Return (x, y) of the center of cell containing provided text 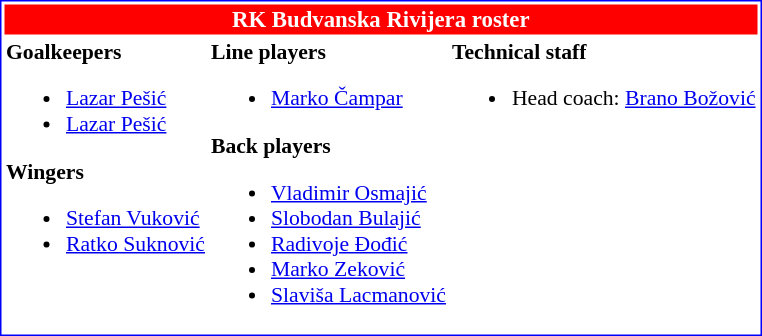
Technical staffHead coach: Brano Božović (604, 185)
RK Budvanska Rivijera roster (380, 19)
Goalkeepers Lazar Pešić Lazar PešićWingers Stefan Vuković Ratko Suknović (105, 185)
Line players Marko ČamparBack players Vladimir Osmajić Slobodan Bulajić Radivoje Đođić Marko Zeković Slaviša Lacmanović (328, 185)
